Detect which cell encompasses the target text, then output its [X, Y] center coordinate. 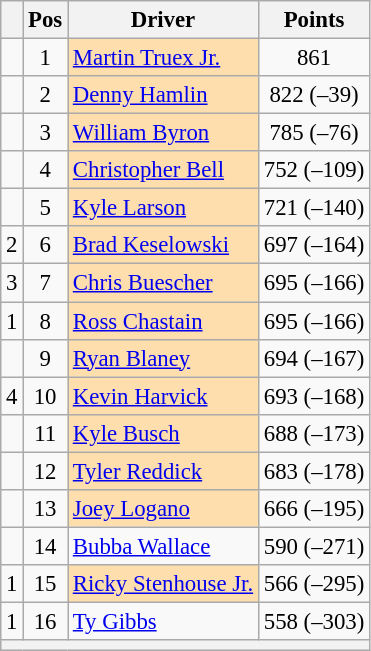
Joey Logano [164, 509]
Kevin Harvick [164, 396]
697 (–164) [314, 245]
Kyle Larson [164, 208]
666 (–195) [314, 509]
683 (–178) [314, 471]
721 (–140) [314, 208]
12 [46, 471]
15 [46, 584]
688 (–173) [314, 433]
5 [46, 208]
Chris Buescher [164, 283]
14 [46, 546]
566 (–295) [314, 584]
694 (–167) [314, 358]
Christopher Bell [164, 170]
6 [46, 245]
752 (–109) [314, 170]
Ty Gibbs [164, 621]
11 [46, 433]
558 (–303) [314, 621]
Points [314, 20]
Driver [164, 20]
Ross Chastain [164, 321]
Pos [46, 20]
Tyler Reddick [164, 471]
Bubba Wallace [164, 546]
Denny Hamlin [164, 95]
693 (–168) [314, 396]
William Byron [164, 133]
Martin Truex Jr. [164, 58]
861 [314, 58]
Kyle Busch [164, 433]
Ricky Stenhouse Jr. [164, 584]
7 [46, 283]
822 (–39) [314, 95]
10 [46, 396]
16 [46, 621]
8 [46, 321]
Brad Keselowski [164, 245]
Ryan Blaney [164, 358]
9 [46, 358]
13 [46, 509]
785 (–76) [314, 133]
590 (–271) [314, 546]
